Locate the cell with the specified text and output its (x, y) center coordinate. 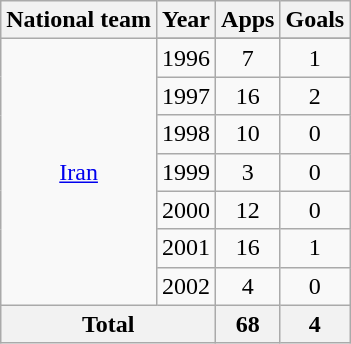
3 (248, 172)
National team (79, 20)
10 (248, 134)
2002 (186, 286)
Year (186, 20)
2 (315, 96)
2000 (186, 210)
2001 (186, 248)
1998 (186, 134)
7 (248, 58)
Total (108, 324)
1997 (186, 96)
Iran (79, 172)
Apps (248, 20)
Goals (315, 20)
1999 (186, 172)
1996 (186, 58)
68 (248, 324)
12 (248, 210)
